Determine the (X, Y) coordinate at the center of the cell enclosing the given text.  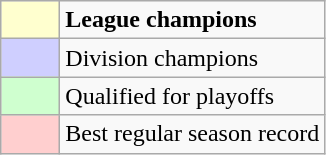
Division champions (192, 58)
League champions (192, 20)
Best regular season record (192, 134)
Qualified for playoffs (192, 96)
